Extract the [x, y] coordinate from the center of the cell holding the provided text.  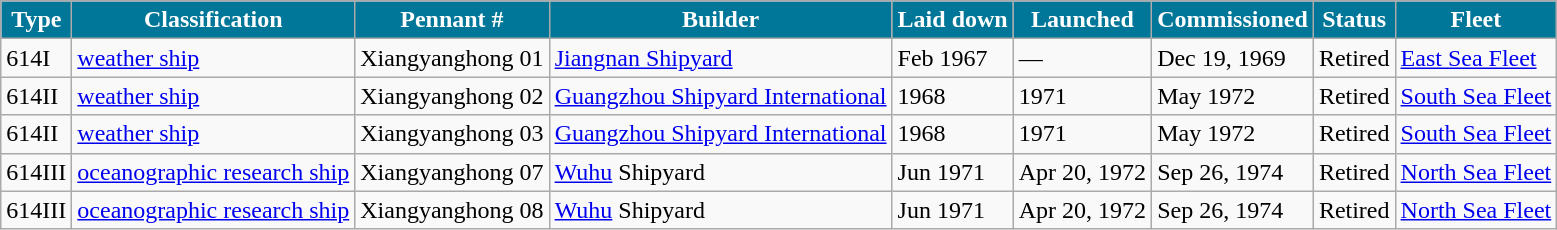
Builder [720, 20]
Xiangyanghong 08 [452, 210]
Type [36, 20]
Fleet [1476, 20]
Dec 19, 1969 [1233, 58]
Feb 1967 [952, 58]
Jiangnan Shipyard [720, 58]
East Sea Fleet [1476, 58]
Xiangyanghong 07 [452, 172]
Classification [214, 20]
― [1082, 58]
Xiangyanghong 02 [452, 96]
Laid down [952, 20]
Commissioned [1233, 20]
Xiangyanghong 03 [452, 134]
Xiangyanghong 01 [452, 58]
Launched [1082, 20]
614I [36, 58]
Status [1354, 20]
Pennant # [452, 20]
